Detect which cell encompasses the target text, then output its (X, Y) center coordinate. 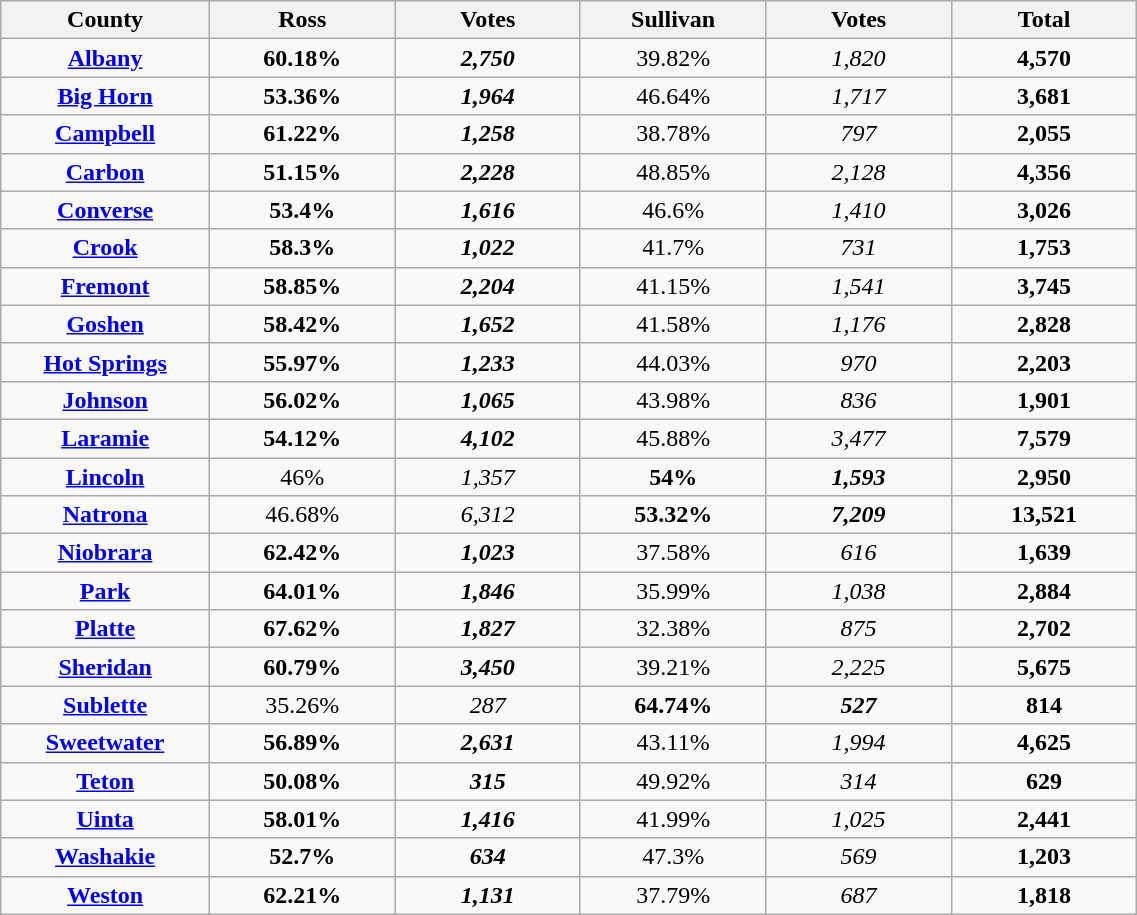
Sublette (106, 705)
53.32% (672, 515)
Washakie (106, 857)
62.21% (302, 895)
Sweetwater (106, 743)
2,828 (1044, 324)
629 (1044, 781)
38.78% (672, 134)
2,750 (488, 58)
287 (488, 705)
814 (1044, 705)
52.7% (302, 857)
4,625 (1044, 743)
2,441 (1044, 819)
Sheridan (106, 667)
46.6% (672, 210)
1,038 (858, 591)
54% (672, 477)
58.01% (302, 819)
37.79% (672, 895)
1,639 (1044, 553)
3,477 (858, 438)
Hot Springs (106, 362)
58.85% (302, 286)
1,818 (1044, 895)
41.15% (672, 286)
62.42% (302, 553)
Natrona (106, 515)
Albany (106, 58)
836 (858, 400)
2,884 (1044, 591)
3,026 (1044, 210)
731 (858, 248)
1,593 (858, 477)
7,579 (1044, 438)
Platte (106, 629)
41.99% (672, 819)
2,228 (488, 172)
Crook (106, 248)
1,964 (488, 96)
Fremont (106, 286)
13,521 (1044, 515)
1,023 (488, 553)
46% (302, 477)
1,022 (488, 248)
56.89% (302, 743)
46.64% (672, 96)
Park (106, 591)
39.82% (672, 58)
1,203 (1044, 857)
53.4% (302, 210)
Johnson (106, 400)
Niobrara (106, 553)
1,652 (488, 324)
2,055 (1044, 134)
2,631 (488, 743)
4,102 (488, 438)
60.18% (302, 58)
2,128 (858, 172)
569 (858, 857)
64.74% (672, 705)
1,901 (1044, 400)
Weston (106, 895)
49.92% (672, 781)
45.88% (672, 438)
3,681 (1044, 96)
Carbon (106, 172)
1,541 (858, 286)
3,450 (488, 667)
7,209 (858, 515)
1,258 (488, 134)
1,820 (858, 58)
1,176 (858, 324)
50.08% (302, 781)
Big Horn (106, 96)
Total (1044, 20)
Converse (106, 210)
1,025 (858, 819)
875 (858, 629)
Sullivan (672, 20)
1,131 (488, 895)
61.22% (302, 134)
Lincoln (106, 477)
4,570 (1044, 58)
634 (488, 857)
2,950 (1044, 477)
Ross (302, 20)
4,356 (1044, 172)
797 (858, 134)
1,616 (488, 210)
58.3% (302, 248)
Campbell (106, 134)
3,745 (1044, 286)
1,416 (488, 819)
56.02% (302, 400)
54.12% (302, 438)
2,204 (488, 286)
53.36% (302, 96)
970 (858, 362)
Laramie (106, 438)
55.97% (302, 362)
County (106, 20)
314 (858, 781)
43.11% (672, 743)
39.21% (672, 667)
47.3% (672, 857)
44.03% (672, 362)
Teton (106, 781)
32.38% (672, 629)
1,994 (858, 743)
41.58% (672, 324)
2,203 (1044, 362)
58.42% (302, 324)
1,233 (488, 362)
2,702 (1044, 629)
Goshen (106, 324)
1,410 (858, 210)
616 (858, 553)
1,717 (858, 96)
5,675 (1044, 667)
41.7% (672, 248)
60.79% (302, 667)
1,357 (488, 477)
1,753 (1044, 248)
1,846 (488, 591)
43.98% (672, 400)
Uinta (106, 819)
64.01% (302, 591)
37.58% (672, 553)
51.15% (302, 172)
2,225 (858, 667)
315 (488, 781)
35.99% (672, 591)
1,827 (488, 629)
46.68% (302, 515)
67.62% (302, 629)
687 (858, 895)
527 (858, 705)
35.26% (302, 705)
6,312 (488, 515)
1,065 (488, 400)
48.85% (672, 172)
